Locate the cell with the specified text and output its (x, y) center coordinate. 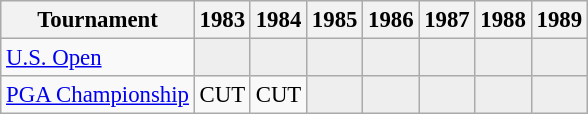
1983 (222, 20)
1984 (278, 20)
1988 (503, 20)
U.S. Open (98, 58)
1985 (335, 20)
1989 (559, 20)
PGA Championship (98, 95)
1986 (391, 20)
1987 (447, 20)
Tournament (98, 20)
